Detect which cell encompasses the target text, then output its [x, y] center coordinate. 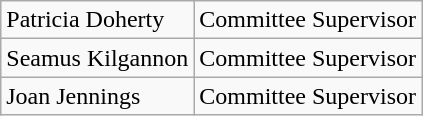
Patricia Doherty [98, 20]
Joan Jennings [98, 96]
Seamus Kilgannon [98, 58]
